Find where the given text appears and provide that cell's center as (X, Y) coordinate. 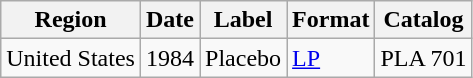
Format (331, 20)
United States (71, 58)
Catalog (424, 20)
LP (331, 58)
Date (170, 20)
Placebo (244, 58)
Label (244, 20)
1984 (170, 58)
Region (71, 20)
PLA 701 (424, 58)
